Identify which cell holds the provided text, then report its (x, y) central coordinate. 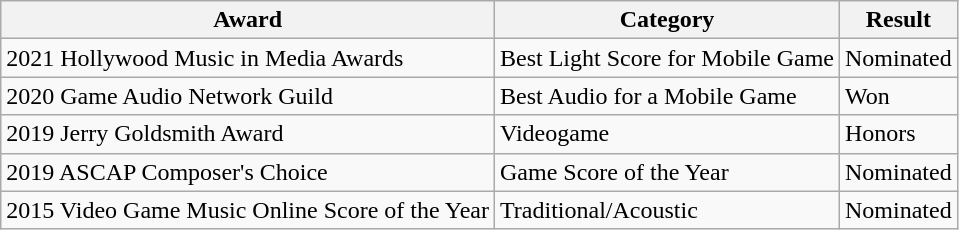
Honors (899, 134)
Won (899, 96)
2020 Game Audio Network Guild (248, 96)
Category (668, 20)
Game Score of the Year (668, 172)
Traditional/Acoustic (668, 210)
Best Light Score for Mobile Game (668, 58)
2021 Hollywood Music in Media Awards (248, 58)
Result (899, 20)
2019 Jerry Goldsmith Award (248, 134)
2019 ASCAP Composer's Choice (248, 172)
2015 Video Game Music Online Score of the Year (248, 210)
Best Audio for a Mobile Game (668, 96)
Videogame (668, 134)
Award (248, 20)
